Pinpoint the cell where the given text exists, returning its [x, y] midpoint coordinate. 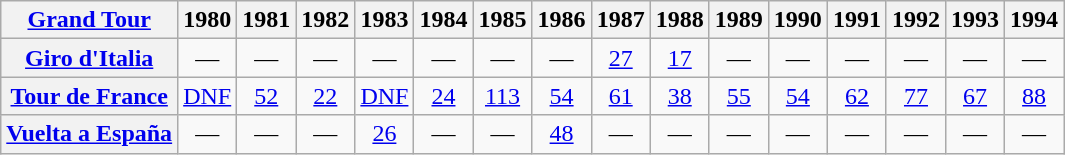
67 [976, 96]
1989 [738, 20]
Grand Tour [90, 20]
Giro d'Italia [90, 58]
55 [738, 96]
113 [502, 96]
17 [680, 58]
1980 [208, 20]
1984 [444, 20]
77 [916, 96]
1981 [266, 20]
88 [1034, 96]
22 [326, 96]
1990 [798, 20]
Tour de France [90, 96]
48 [562, 134]
27 [620, 58]
1987 [620, 20]
1983 [384, 20]
26 [384, 134]
1993 [976, 20]
62 [856, 96]
1991 [856, 20]
1992 [916, 20]
1988 [680, 20]
1982 [326, 20]
1985 [502, 20]
1986 [562, 20]
1994 [1034, 20]
61 [620, 96]
38 [680, 96]
Vuelta a España [90, 134]
24 [444, 96]
52 [266, 96]
